Identify which cell holds the provided text, then report its (X, Y) central coordinate. 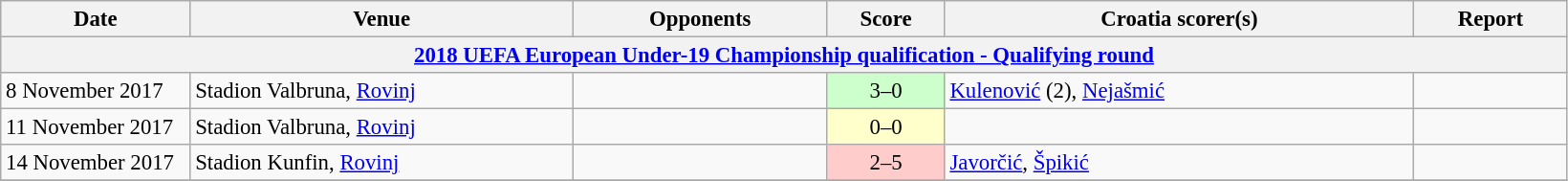
Date (96, 19)
Croatia scorer(s) (1180, 19)
3–0 (885, 91)
Javorčić, Špikić (1180, 163)
Kulenović (2), Nejašmić (1180, 91)
2018 UEFA European Under-19 Championship qualification - Qualifying round (784, 56)
Stadion Kunfin, Rovinj (382, 163)
Venue (382, 19)
2–5 (885, 163)
0–0 (885, 127)
Report (1492, 19)
Score (885, 19)
11 November 2017 (96, 127)
Opponents (700, 19)
14 November 2017 (96, 163)
8 November 2017 (96, 91)
